Return the (x, y) coordinate for the center point of the cell that contains the specified text.  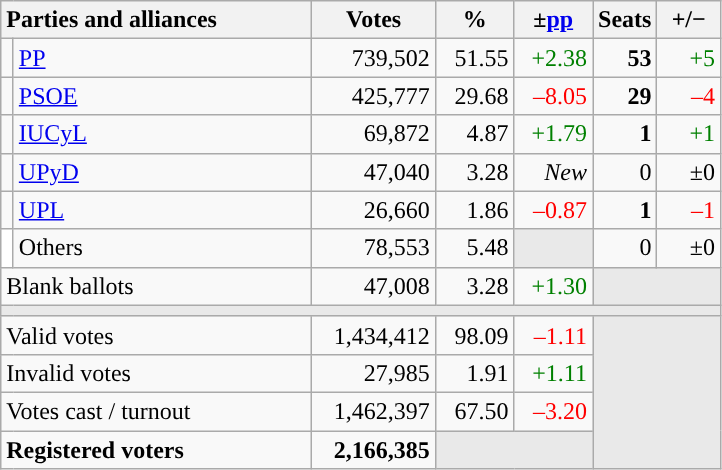
47,040 (374, 172)
Valid votes (156, 335)
47,008 (374, 286)
UPL (162, 210)
–3.20 (554, 411)
1.86 (474, 210)
78,553 (374, 248)
5.48 (474, 248)
739,502 (374, 58)
26,660 (374, 210)
Others (162, 248)
–1 (689, 210)
+1 (689, 134)
+2.38 (554, 58)
% (474, 20)
Blank ballots (156, 286)
1,462,397 (374, 411)
+/− (689, 20)
+1.30 (554, 286)
–8.05 (554, 96)
29.68 (474, 96)
51.55 (474, 58)
Votes cast / turnout (156, 411)
–4 (689, 96)
+5 (689, 58)
98.09 (474, 335)
New (554, 172)
Registered voters (156, 449)
27,985 (374, 373)
Votes (374, 20)
2,166,385 (374, 449)
–1.11 (554, 335)
+1.11 (554, 373)
Invalid votes (156, 373)
Seats (624, 20)
53 (624, 58)
1.91 (474, 373)
Parties and alliances (156, 20)
±pp (554, 20)
69,872 (374, 134)
+1.79 (554, 134)
UPyD (162, 172)
4.87 (474, 134)
PSOE (162, 96)
29 (624, 96)
67.50 (474, 411)
1,434,412 (374, 335)
–0.87 (554, 210)
PP (162, 58)
425,777 (374, 96)
IUCyL (162, 134)
